For the text-containing cell, return its midpoint in (x, y) coordinate format. 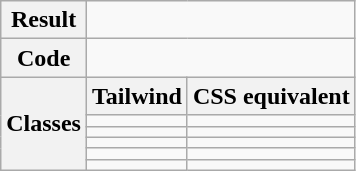
Result (44, 20)
Tailwind (136, 96)
Classes (44, 124)
Code (44, 58)
CSS equivalent (271, 96)
